Pinpoint the cell where the given text exists, returning its [X, Y] midpoint coordinate. 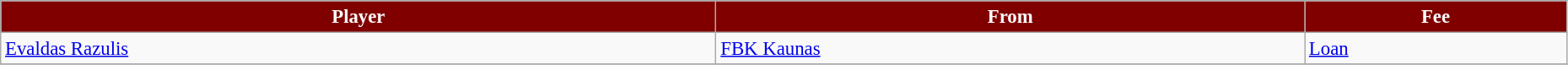
Evaldas Razulis [358, 49]
Fee [1436, 17]
Loan [1436, 49]
FBK Kaunas [1010, 49]
From [1010, 17]
Player [358, 17]
